Determine the (X, Y) coordinate at the center of the cell enclosing the given text.  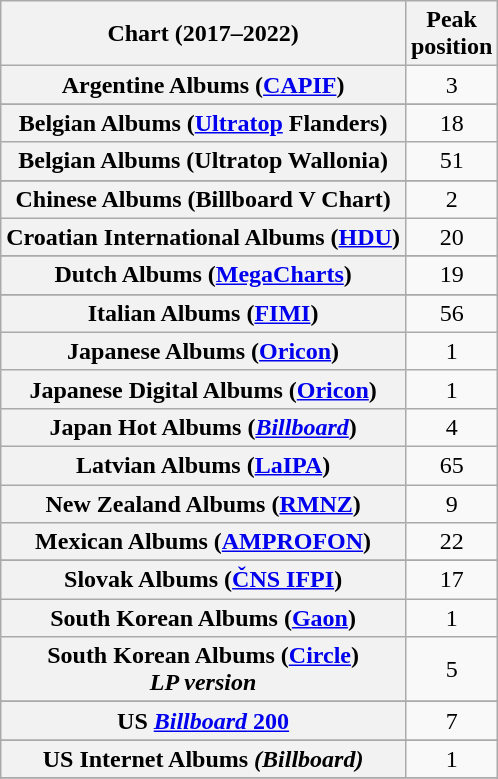
3 (451, 85)
56 (451, 313)
4 (451, 427)
Slovak Albums (ČNS IFPI) (204, 580)
22 (451, 542)
Chinese Albums (Billboard V Chart) (204, 199)
20 (451, 237)
Latvian Albums (LaIPA) (204, 465)
7 (451, 721)
5 (451, 670)
51 (451, 161)
Mexican Albums (AMPROFON) (204, 542)
South Korean Albums (Circle)LP version (204, 670)
9 (451, 503)
Japanese Albums (Oricon) (204, 351)
Italian Albums (FIMI) (204, 313)
South Korean Albums (Gaon) (204, 618)
Japanese Digital Albums (Oricon) (204, 389)
19 (451, 275)
New Zealand Albums (RMNZ) (204, 503)
Argentine Albums (CAPIF) (204, 85)
Croatian International Albums (HDU) (204, 237)
Japan Hot Albums (Billboard) (204, 427)
65 (451, 465)
US Billboard 200 (204, 721)
Peakposition (451, 34)
Dutch Albums (MegaCharts) (204, 275)
17 (451, 580)
US Internet Albums (Billboard) (204, 759)
Belgian Albums (Ultratop Wallonia) (204, 161)
2 (451, 199)
18 (451, 123)
Belgian Albums (Ultratop Flanders) (204, 123)
Chart (2017–2022) (204, 34)
